Determine the [x, y] coordinate at the center of the cell enclosing the given text.  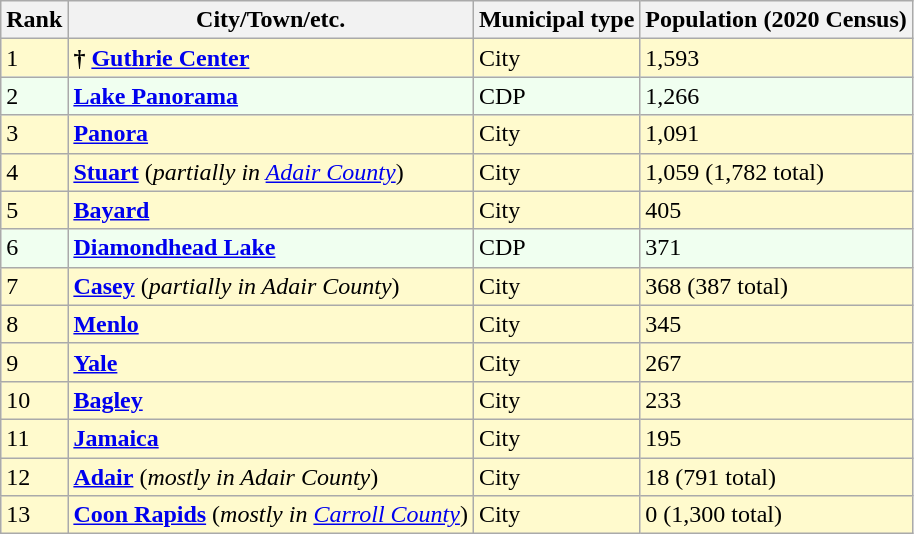
405 [776, 210]
Stuart (partially in Adair County) [271, 172]
1,266 [776, 96]
371 [776, 248]
7 [34, 286]
1 [34, 58]
Menlo [271, 324]
12 [34, 477]
368 (387 total) [776, 286]
10 [34, 400]
1,059 (1,782 total) [776, 172]
195 [776, 438]
18 (791 total) [776, 477]
Lake Panorama [271, 96]
Yale [271, 362]
267 [776, 362]
Coon Rapids (mostly in Carroll County) [271, 515]
Population (2020 Census) [776, 20]
Diamondhead Lake [271, 248]
11 [34, 438]
13 [34, 515]
Adair (mostly in Adair County) [271, 477]
1,091 [776, 134]
0 (1,300 total) [776, 515]
3 [34, 134]
2 [34, 96]
† Guthrie Center [271, 58]
Bayard [271, 210]
Casey (partially in Adair County) [271, 286]
6 [34, 248]
5 [34, 210]
Municipal type [556, 20]
City/Town/etc. [271, 20]
Bagley [271, 400]
345 [776, 324]
8 [34, 324]
233 [776, 400]
Rank [34, 20]
9 [34, 362]
Jamaica [271, 438]
Panora [271, 134]
4 [34, 172]
1,593 [776, 58]
